Pinpoint the cell where the given text exists, returning its [x, y] midpoint coordinate. 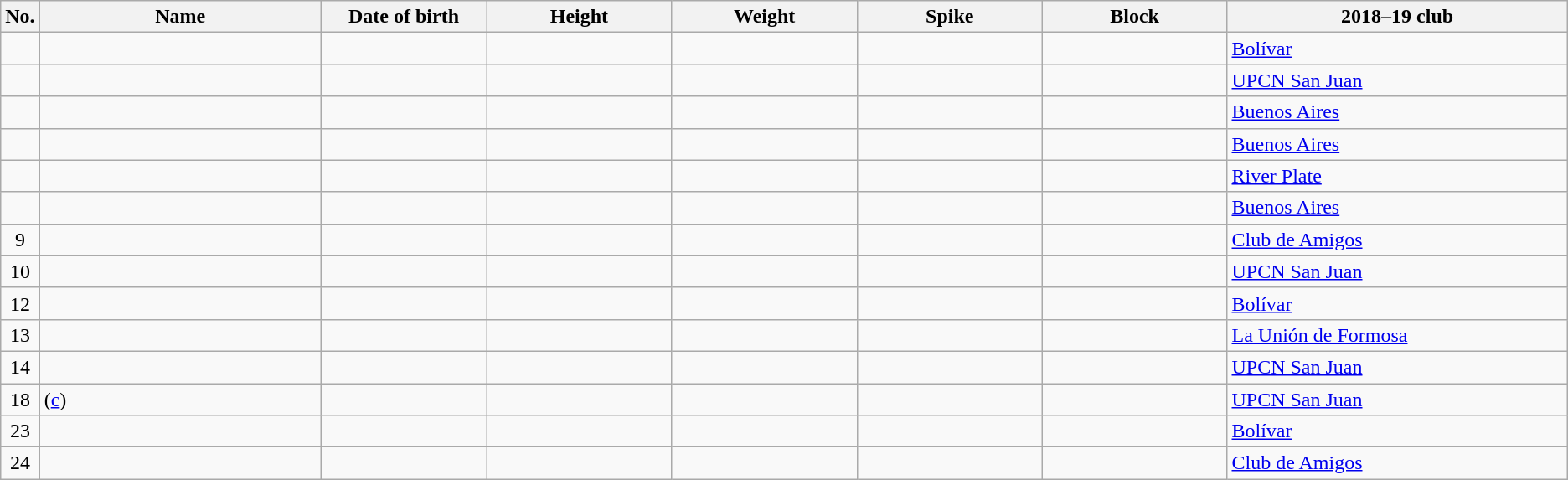
No. [20, 17]
12 [20, 303]
Block [1134, 17]
Date of birth [404, 17]
23 [20, 431]
14 [20, 367]
Weight [764, 17]
Name [180, 17]
River Plate [1397, 176]
(c) [180, 400]
2018–19 club [1397, 17]
18 [20, 400]
13 [20, 335]
La Unión de Formosa [1397, 335]
10 [20, 271]
Spike [950, 17]
24 [20, 463]
9 [20, 240]
Height [580, 17]
